Determine the [x, y] coordinate at the center of the cell enclosing the given text.  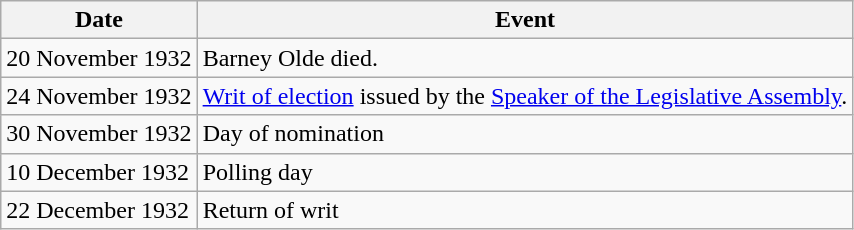
24 November 1932 [99, 96]
Date [99, 20]
Writ of election issued by the Speaker of the Legislative Assembly. [525, 96]
22 December 1932 [99, 210]
10 December 1932 [99, 172]
Day of nomination [525, 134]
30 November 1932 [99, 134]
Return of writ [525, 210]
Event [525, 20]
Polling day [525, 172]
Barney Olde died. [525, 58]
20 November 1932 [99, 58]
